Pinpoint the cell where the given text exists, returning its [x, y] midpoint coordinate. 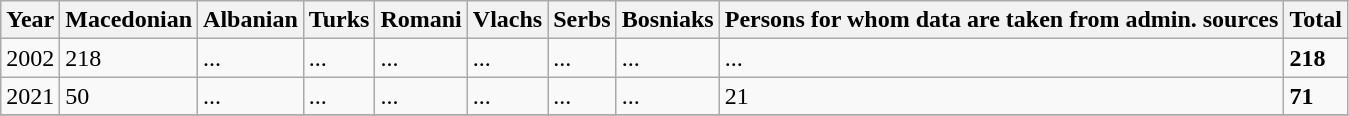
2021 [30, 96]
21 [1002, 96]
Bosniaks [668, 20]
Vlachs [507, 20]
Romani [421, 20]
Macedonian [129, 20]
Serbs [582, 20]
Total [1316, 20]
Persons for whom data are taken from admin. sources [1002, 20]
Turks [339, 20]
50 [129, 96]
Albanian [251, 20]
71 [1316, 96]
2002 [30, 58]
Year [30, 20]
